Pinpoint the cell where the given text exists, returning its [x, y] midpoint coordinate. 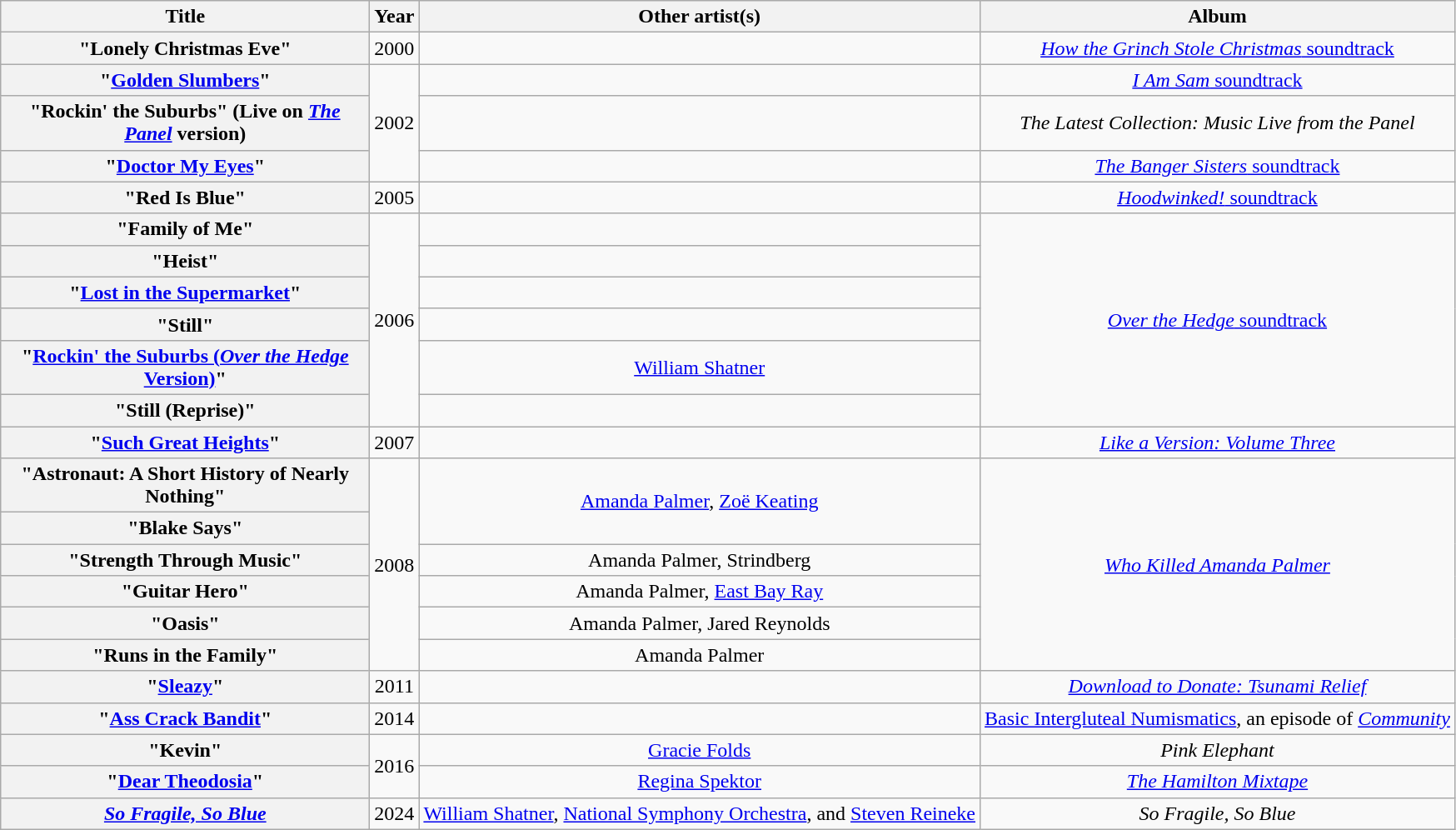
Like a Version: Volume Three [1218, 442]
Who Killed Amanda Palmer [1218, 565]
Amanda Palmer [700, 655]
"Rockin' the Suburbs" (Live on The Panel version) [185, 123]
"Still (Reprise)" [185, 410]
"Lost in the Supermarket" [185, 292]
The Banger Sisters soundtrack [1218, 166]
2002 [395, 123]
Pink Elephant [1218, 750]
"Doctor My Eyes" [185, 166]
"Sleazy" [185, 687]
"Oasis" [185, 623]
2008 [395, 565]
2014 [395, 718]
"Guitar Hero" [185, 592]
The Latest Collection: Music Live from the Panel [1218, 123]
2000 [395, 48]
"Rockin' the Suburbs (Over the Hedge Version)" [185, 367]
Other artist(s) [700, 17]
Title [185, 17]
Gracie Folds [700, 750]
2005 [395, 197]
Hoodwinked! soundtrack [1218, 197]
Regina Spektor [700, 782]
William Shatner [700, 367]
Download to Donate: Tsunami Relief [1218, 687]
"Golden Slumbers" [185, 80]
I Am Sam soundtrack [1218, 80]
"Red Is Blue" [185, 197]
"Ass Crack Bandit" [185, 718]
2016 [395, 766]
2011 [395, 687]
"Dear Theodosia" [185, 782]
Amanda Palmer, Zoë Keating [700, 502]
William Shatner, National Symphony Orchestra, and Steven Reineke [700, 813]
Amanda Palmer, Jared Reynolds [700, 623]
Over the Hedge soundtrack [1218, 320]
Year [395, 17]
Amanda Palmer, East Bay Ray [700, 592]
"Blake Says" [185, 528]
Album [1218, 17]
"Strength Through Music" [185, 560]
How the Grinch Stole Christmas soundtrack [1218, 48]
"Heist" [185, 261]
"Still" [185, 324]
"Family of Me" [185, 229]
Amanda Palmer, Strindberg [700, 560]
2007 [395, 442]
"Kevin" [185, 750]
"Such Great Heights" [185, 442]
2024 [395, 813]
2006 [395, 320]
"Astronaut: A Short History of Nearly Nothing" [185, 485]
"Runs in the Family" [185, 655]
"Lonely Christmas Eve" [185, 48]
The Hamilton Mixtape [1218, 782]
Basic Intergluteal Numismatics, an episode of Community [1218, 718]
